Locate the cell with the specified text and output its (x, y) center coordinate. 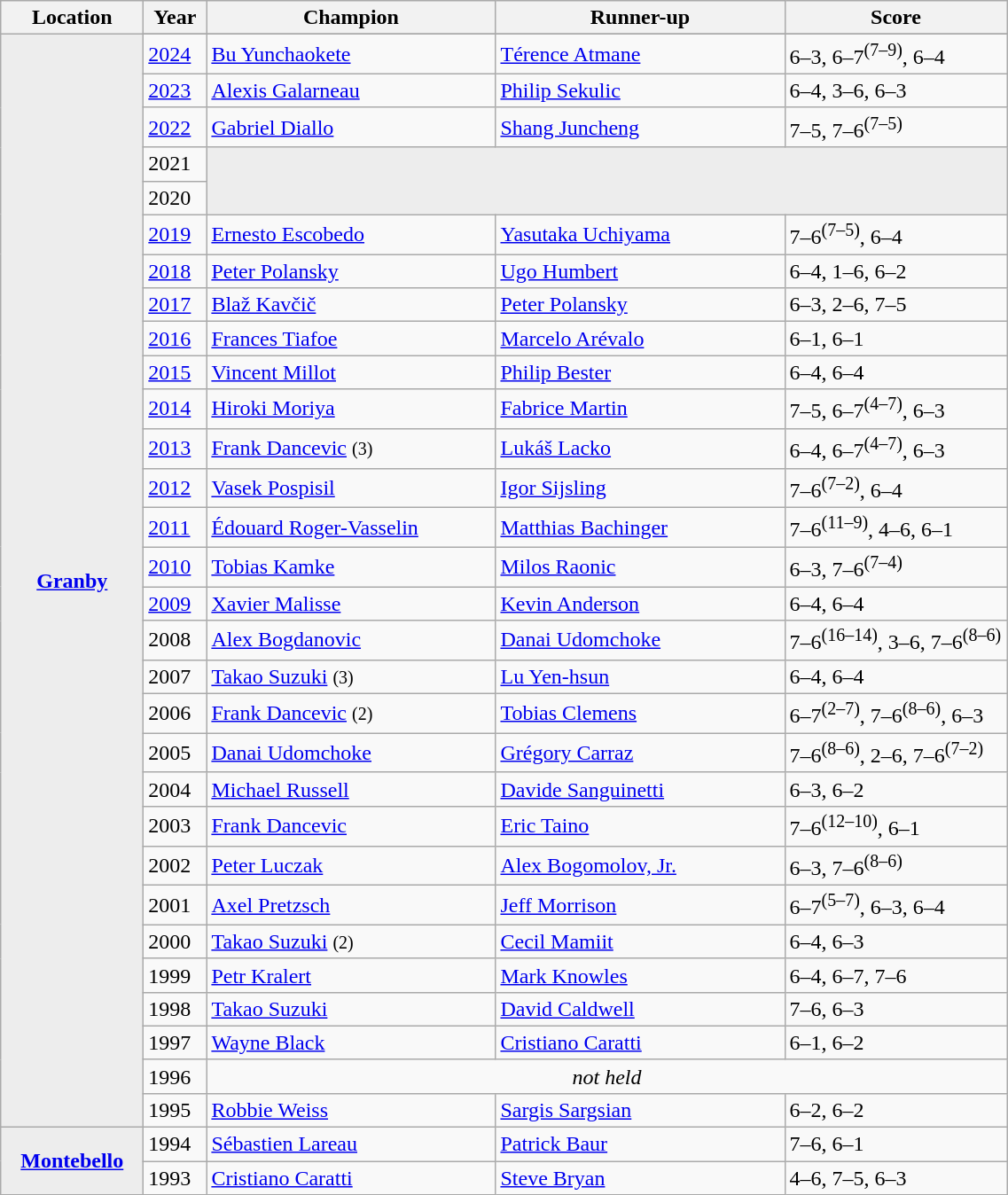
Sébastien Lareau (351, 1144)
2018 (176, 271)
1998 (176, 1009)
6–7(2–7), 7–6(8–6), 6–3 (895, 713)
Lu Yen-hsun (640, 676)
7–6(7–5), 6–4 (895, 234)
2022 (176, 128)
Matthias Bachinger (640, 528)
Shang Juncheng (640, 128)
Frank Dancevic (2) (351, 713)
7–6(12–10), 6–1 (895, 826)
2023 (176, 90)
2006 (176, 713)
7–6(7–2), 6–4 (895, 488)
Vasek Pospisil (351, 488)
Xavier Malisse (351, 604)
2010 (176, 567)
6–4, 6–7(4–7), 6–3 (895, 449)
7–6(8–6), 2–6, 7–6(7–2) (895, 754)
6–4, 6–7, 7–6 (895, 975)
David Caldwell (640, 1009)
6–2, 6–2 (895, 1111)
Petr Kralert (351, 975)
6–3, 7–6(8–6) (895, 865)
1993 (176, 1178)
2011 (176, 528)
Takao Suzuki (2) (351, 941)
2009 (176, 604)
2021 (176, 164)
7–5, 6–7(4–7), 6–3 (895, 410)
Kevin Anderson (640, 604)
2017 (176, 305)
2015 (176, 372)
2000 (176, 941)
Steve Bryan (640, 1178)
2008 (176, 640)
7–6(11–9), 4–6, 6–1 (895, 528)
Takao Suzuki (351, 1009)
not held (606, 1076)
Milos Raonic (640, 567)
Eric Taino (640, 826)
Runner-up (640, 18)
Montebello (73, 1161)
Alex Bogomolov, Jr. (640, 865)
Vincent Millot (351, 372)
Ugo Humbert (640, 271)
6–7(5–7), 6–3, 6–4 (895, 906)
Igor Sijsling (640, 488)
2013 (176, 449)
4–6, 7–5, 6–3 (895, 1178)
2007 (176, 676)
Cecil Mamiit (640, 941)
Bu Yunchaokete (351, 55)
6–4, 1–6, 6–2 (895, 271)
Frances Tiafoe (351, 339)
6–1, 6–2 (895, 1043)
Alex Bogdanovic (351, 640)
Patrick Baur (640, 1144)
2005 (176, 754)
Year (176, 18)
Takao Suzuki (3) (351, 676)
Robbie Weiss (351, 1111)
Score (895, 18)
2016 (176, 339)
Marcelo Arévalo (640, 339)
2020 (176, 198)
1996 (176, 1076)
Champion (351, 18)
Axel Pretzsch (351, 906)
Grégory Carraz (640, 754)
Fabrice Martin (640, 410)
Gabriel Diallo (351, 128)
Frank Dancevic (351, 826)
Sargis Sargsian (640, 1111)
Édouard Roger-Vasselin (351, 528)
Frank Dancevic (3) (351, 449)
Tobias Clemens (640, 713)
1994 (176, 1144)
2012 (176, 488)
Térence Atmane (640, 55)
Michael Russell (351, 789)
6–3, 2–6, 7–5 (895, 305)
6–3, 6–2 (895, 789)
6–4, 3–6, 6–3 (895, 90)
2003 (176, 826)
Hiroki Moriya (351, 410)
2004 (176, 789)
1997 (176, 1043)
Philip Sekulic (640, 90)
2014 (176, 410)
Wayne Black (351, 1043)
6–1, 6–1 (895, 339)
Alexis Galarneau (351, 90)
Lukáš Lacko (640, 449)
Granby (73, 582)
Jeff Morrison (640, 906)
1995 (176, 1111)
7–6(16–14), 3–6, 7–6(8–6) (895, 640)
2002 (176, 865)
Yasutaka Uchiyama (640, 234)
2001 (176, 906)
Mark Knowles (640, 975)
Philip Bester (640, 372)
6–3, 7–6(7–4) (895, 567)
1999 (176, 975)
2024 (176, 55)
7–6, 6–1 (895, 1144)
Ernesto Escobedo (351, 234)
Blaž Kavčič (351, 305)
7–6, 6–3 (895, 1009)
2019 (176, 234)
6–4, 6–3 (895, 941)
Tobias Kamke (351, 567)
6–3, 6–7(7–9), 6–4 (895, 55)
Peter Luczak (351, 865)
7–5, 7–6(7–5) (895, 128)
Davide Sanguinetti (640, 789)
Location (73, 18)
